Capture the cell that displays the provided text and extract its [x, y] central coordinate. 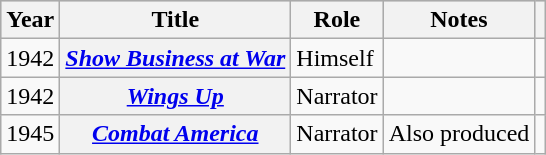
Role [337, 20]
Combat America [176, 134]
Year [30, 20]
Notes [459, 20]
Title [176, 20]
Also produced [459, 134]
Himself [337, 58]
1945 [30, 134]
Show Business at War [176, 58]
Wings Up [176, 96]
